Find where the given text appears and provide that cell's center as [x, y] coordinate. 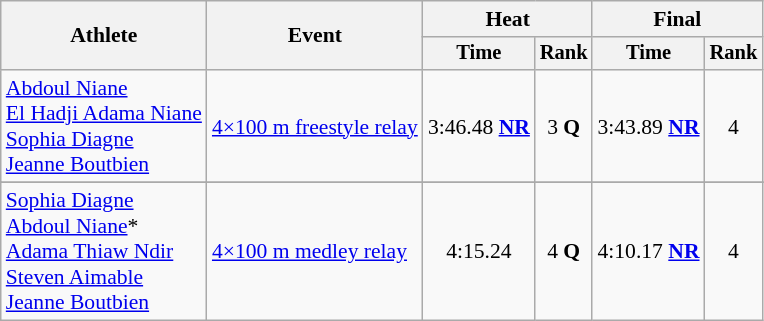
3 Q [564, 126]
3:43.89 NR [648, 126]
Event [315, 36]
Heat [508, 19]
4:15.24 [479, 252]
4×100 m freestyle relay [315, 126]
Abdoul NianeEl Hadji Adama NianeSophia DiagneJeanne Boutbien [104, 126]
Final [677, 19]
4 Q [564, 252]
4:10.17 NR [648, 252]
4×100 m medley relay [315, 252]
Sophia DiagneAbdoul Niane*Adama Thiaw NdirSteven AimableJeanne Boutbien [104, 252]
Athlete [104, 36]
3:46.48 NR [479, 126]
